Search for the cell housing the specified text and yield its (X, Y) center coordinate. 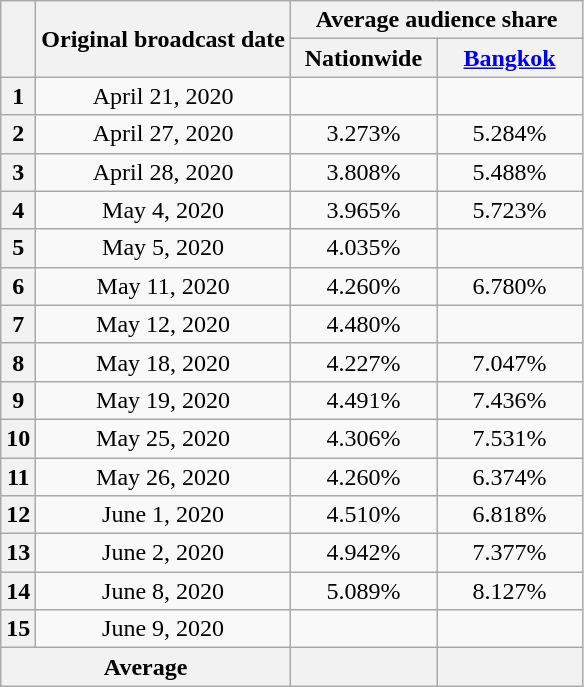
5.284% (509, 134)
3.808% (363, 172)
3.273% (363, 134)
3.965% (363, 210)
4.480% (363, 324)
May 25, 2020 (164, 438)
May 18, 2020 (164, 362)
15 (18, 629)
4.491% (363, 400)
14 (18, 591)
4 (18, 210)
Average (146, 667)
7.436% (509, 400)
4.510% (363, 515)
3 (18, 172)
April 28, 2020 (164, 172)
5.488% (509, 172)
June 1, 2020 (164, 515)
1 (18, 96)
4.306% (363, 438)
7.531% (509, 438)
11 (18, 477)
June 2, 2020 (164, 553)
8 (18, 362)
6.818% (509, 515)
May 19, 2020 (164, 400)
9 (18, 400)
8.127% (509, 591)
April 27, 2020 (164, 134)
May 26, 2020 (164, 477)
7.047% (509, 362)
7.377% (509, 553)
12 (18, 515)
4.942% (363, 553)
May 12, 2020 (164, 324)
5.089% (363, 591)
Nationwide (363, 58)
April 21, 2020 (164, 96)
4.035% (363, 248)
10 (18, 438)
June 8, 2020 (164, 591)
May 5, 2020 (164, 248)
13 (18, 553)
May 4, 2020 (164, 210)
5 (18, 248)
June 9, 2020 (164, 629)
7 (18, 324)
5.723% (509, 210)
6 (18, 286)
2 (18, 134)
4.227% (363, 362)
May 11, 2020 (164, 286)
Average audience share (436, 20)
6.780% (509, 286)
6.374% (509, 477)
Original broadcast date (164, 39)
Bangkok (509, 58)
